Extract the [X, Y] coordinate from the center of the cell holding the provided text.  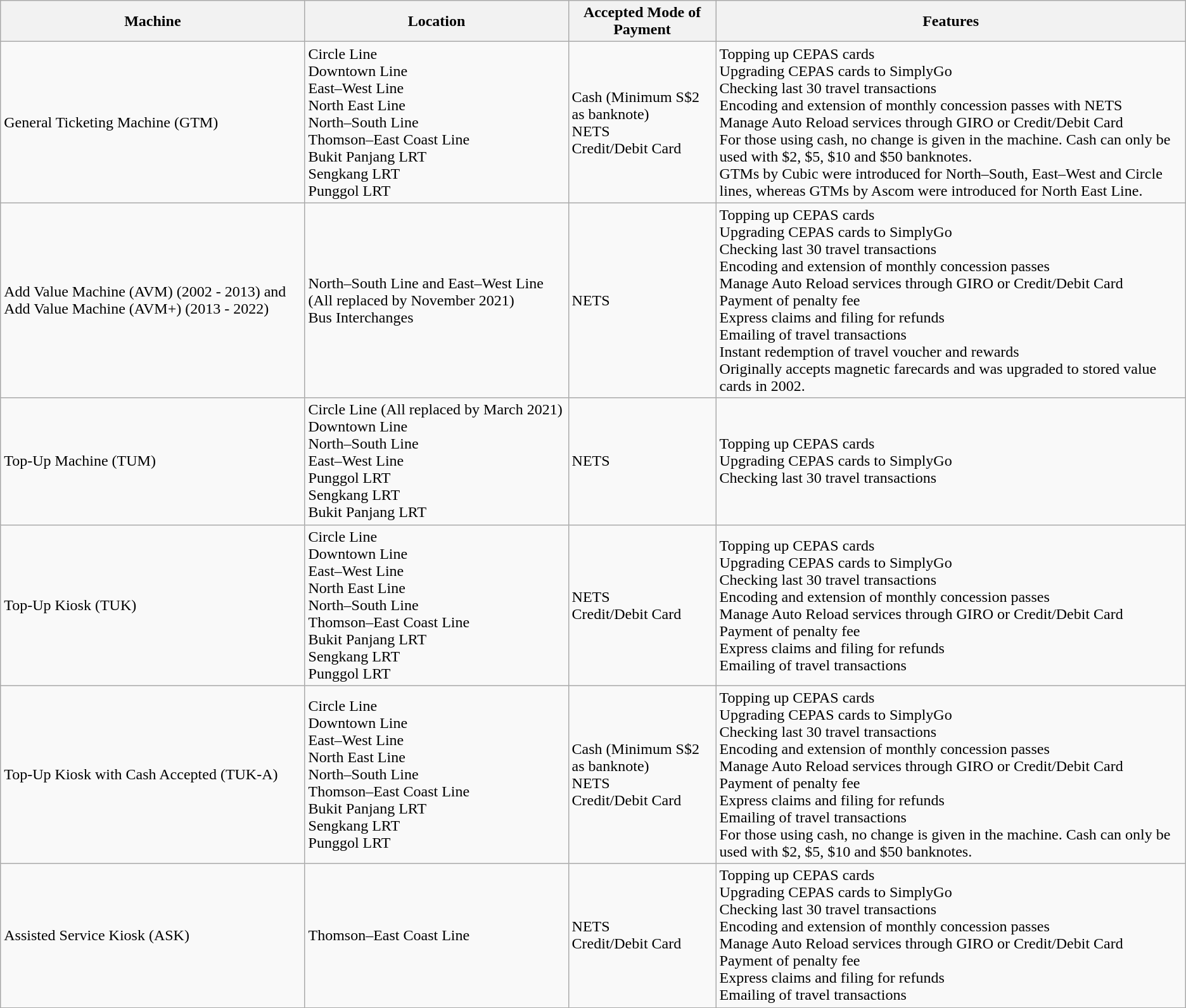
North–South Line and East–West Line (All replaced by November 2021)Bus Interchanges [437, 300]
Top-Up Kiosk with Cash Accepted (TUK-A) [153, 774]
Add Value Machine (AVM) (2002 - 2013) and Add Value Machine (AVM+) (2013 - 2022) [153, 300]
Location [437, 22]
Top-Up Kiosk (TUK) [153, 605]
Top-Up Machine (TUM) [153, 461]
Assisted Service Kiosk (ASK) [153, 935]
Features [950, 22]
Accepted Mode of Payment [642, 22]
General Ticketing Machine (GTM) [153, 122]
Thomson–East Coast Line [437, 935]
Machine [153, 22]
Topping up CEPAS cardsUpgrading CEPAS cards to SimplyGoChecking last 30 travel transactions [950, 461]
Circle Line (All replaced by March 2021)Downtown LineNorth–South LineEast–West LinePunggol LRTSengkang LRTBukit Panjang LRT [437, 461]
